Extract the (X, Y) coordinate from the center of the cell holding the provided text.  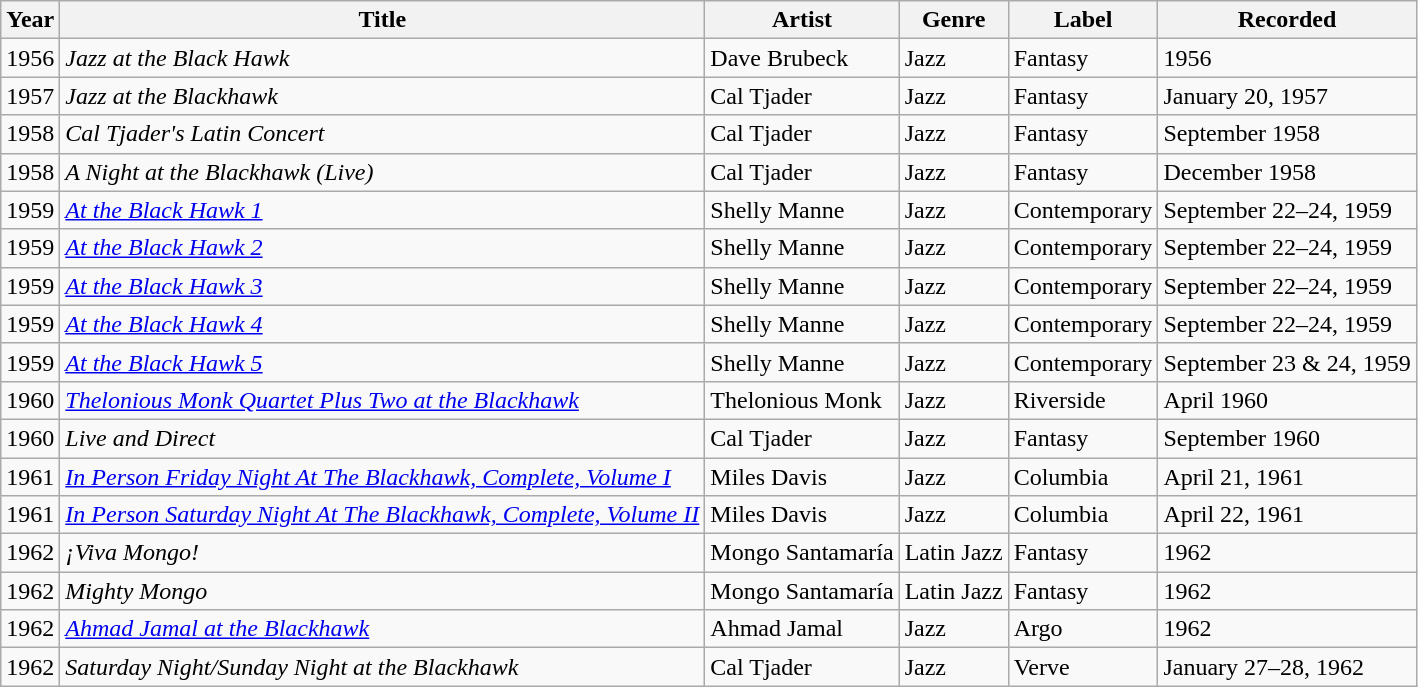
Dave Brubeck (802, 58)
At the Black Hawk 3 (382, 286)
Jazz at the Blackhawk (382, 96)
A Night at the Blackhawk (Live) (382, 172)
September 23 & 24, 1959 (1287, 362)
Label (1083, 20)
At the Black Hawk 1 (382, 210)
Jazz at the Black Hawk (382, 58)
Cal Tjader's Latin Concert (382, 134)
1957 (30, 96)
Live and Direct (382, 438)
Thelonious Monk Quartet Plus Two at the Blackhawk (382, 400)
At the Black Hawk 5 (382, 362)
April 1960 (1287, 400)
Ahmad Jamal (802, 629)
April 22, 1961 (1287, 515)
December 1958 (1287, 172)
Year (30, 20)
In Person Friday Night At The Blackhawk, Complete, Volume I (382, 477)
Saturday Night/Sunday Night at the Blackhawk (382, 667)
Argo (1083, 629)
Title (382, 20)
Mighty Mongo (382, 591)
September 1960 (1287, 438)
At the Black Hawk 4 (382, 324)
Recorded (1287, 20)
¡Viva Mongo! (382, 553)
September 1958 (1287, 134)
April 21, 1961 (1287, 477)
Genre (954, 20)
January 20, 1957 (1287, 96)
Verve (1083, 667)
January 27–28, 1962 (1287, 667)
At the Black Hawk 2 (382, 248)
In Person Saturday Night At The Blackhawk, Complete, Volume II (382, 515)
Ahmad Jamal at the Blackhawk (382, 629)
Riverside (1083, 400)
Thelonious Monk (802, 400)
Artist (802, 20)
